Pinpoint the cell where the given text exists, returning its (x, y) midpoint coordinate. 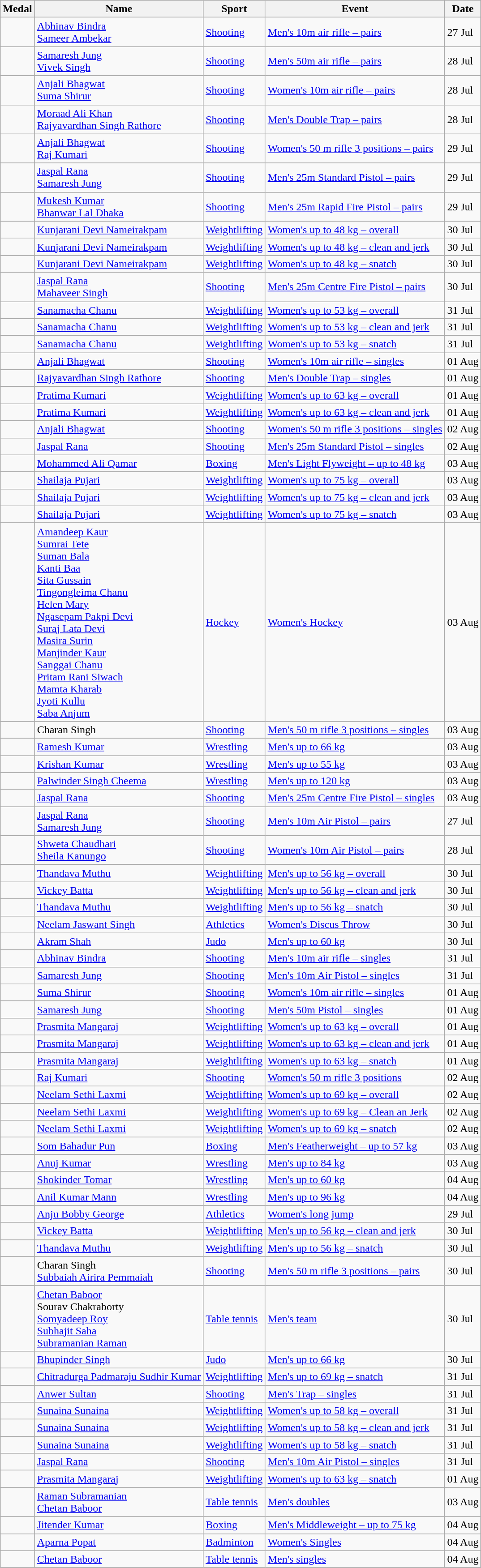
Women's up to 58 kg – overall (355, 1411)
Men's Double Trap – singles (355, 378)
Men's Double Trap – pairs (355, 119)
Men's 50m Pistol – singles (355, 1009)
Charan Singh (119, 730)
Men's Middleweight – up to 75 kg (355, 1525)
Krishan Kumar (119, 764)
Women's up to 48 kg – clean and jerk (355, 247)
Men's 50 m rifle 3 positions – singles (355, 730)
Bhupinder Singh (119, 1359)
Men's up to 56 kg – overall (355, 873)
Anwer Sultan (119, 1393)
Women's 50 m rifle 3 positions – pairs (355, 149)
Women's up to 48 kg – overall (355, 230)
Men's doubles (355, 1502)
Men's 10m air rifle – pairs (355, 32)
Jitender Kumar (119, 1525)
Mohammed Ali Qamar (119, 463)
Anju Bobby George (119, 1214)
Badminton (234, 1542)
Abhinav BindraSameer Ambekar (119, 32)
Hockey (234, 622)
Palwinder Singh Cheema (119, 781)
Women's up to 75 kg – clean and jerk (355, 497)
Medal (17, 9)
Men's 10m air rifle – singles (355, 958)
Raj Kumari (119, 1078)
Men's 25m Centre Fire Pistol – pairs (355, 286)
Women's 10m Air Pistol – pairs (355, 850)
Men's 25m Rapid Fire Pistol – pairs (355, 207)
Men's up to 69 kg – snatch (355, 1376)
Moraad Ali KhanRajyavardhan Singh Rathore (119, 119)
Chetan Baboor (119, 1559)
Event (355, 9)
Women's up to 75 kg – overall (355, 480)
Women's up to 69 kg – overall (355, 1095)
Men's singles (355, 1559)
Jaspal RanaMahaveer Singh (119, 286)
Name (119, 9)
Men's up to 96 kg (355, 1197)
Chetan BaboorSourav ChakrabortySomyadeep RoySubhajit SahaSubramanian Raman (119, 1318)
Men's 50 m rifle 3 positions – pairs (355, 1271)
Aparna Popat (119, 1542)
Women's Singles (355, 1542)
Women's up to 53 kg – clean and jerk (355, 327)
Suma Shirur (119, 992)
Anjali BhagwatRaj Kumari (119, 149)
Women's 10m air rifle – pairs (355, 90)
Ramesh Kumar (119, 747)
Neelam Jaswant Singh (119, 924)
Samaresh JungVivek Singh (119, 61)
Anuj Kumar (119, 1163)
Women's 50 m rifle 3 positions (355, 1078)
Men's up to 84 kg (355, 1163)
Chitradurga Padmaraju Sudhir Kumar (119, 1376)
Anil Kumar Mann (119, 1197)
Women's Hockey (355, 622)
Men's 10m Air Pistol – pairs (355, 821)
Women's up to 48 kg – snatch (355, 264)
Shokinder Tomar (119, 1180)
Mukesh KumarBhanwar Lal Dhaka (119, 207)
Women's up to 53 kg – overall (355, 310)
Charan SinghSubbaiah Airira Pemmaiah (119, 1271)
Date (463, 9)
Men's Featherweight – up to 57 kg (355, 1146)
Women's 50 m rifle 3 positions – singles (355, 429)
Men's Trap – singles (355, 1393)
Shweta ChaudhariSheila Kanungo (119, 850)
Women's up to 58 kg – clean and jerk (355, 1428)
Raman SubramanianChetan Baboor (119, 1502)
Akram Shah (119, 941)
Sport (234, 9)
Women's up to 58 kg – snatch (355, 1445)
Men's Light Flyweight – up to 48 kg (355, 463)
Men's up to 55 kg (355, 764)
Men's up to 120 kg (355, 781)
Women's up to 53 kg – snatch (355, 344)
Rajyavardhan Singh Rathore (119, 378)
Abhinav Bindra (119, 958)
Men's team (355, 1318)
Women's long jump (355, 1214)
Women's Discus Throw (355, 924)
Women's up to 69 kg – Clean an Jerk (355, 1112)
Anjali BhagwatSuma Shirur (119, 90)
Men's 25m Standard Pistol – pairs (355, 177)
Som Bahadur Pun (119, 1146)
Women's up to 69 kg – snatch (355, 1129)
Men's 25m Standard Pistol – singles (355, 446)
Men's 50m air rifle – pairs (355, 61)
Men's 25m Centre Fire Pistol – singles (355, 798)
Women's up to 75 kg – snatch (355, 514)
